Locate the cell with the specified text and output its (x, y) center coordinate. 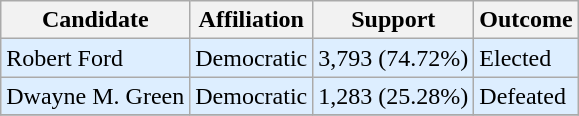
3,793 (74.72%) (394, 58)
Robert Ford (96, 58)
1,283 (25.28%) (394, 96)
Defeated (526, 96)
Outcome (526, 20)
Affiliation (252, 20)
Candidate (96, 20)
Dwayne M. Green (96, 96)
Support (394, 20)
Elected (526, 58)
